Pinpoint the cell where the given text exists, returning its (x, y) midpoint coordinate. 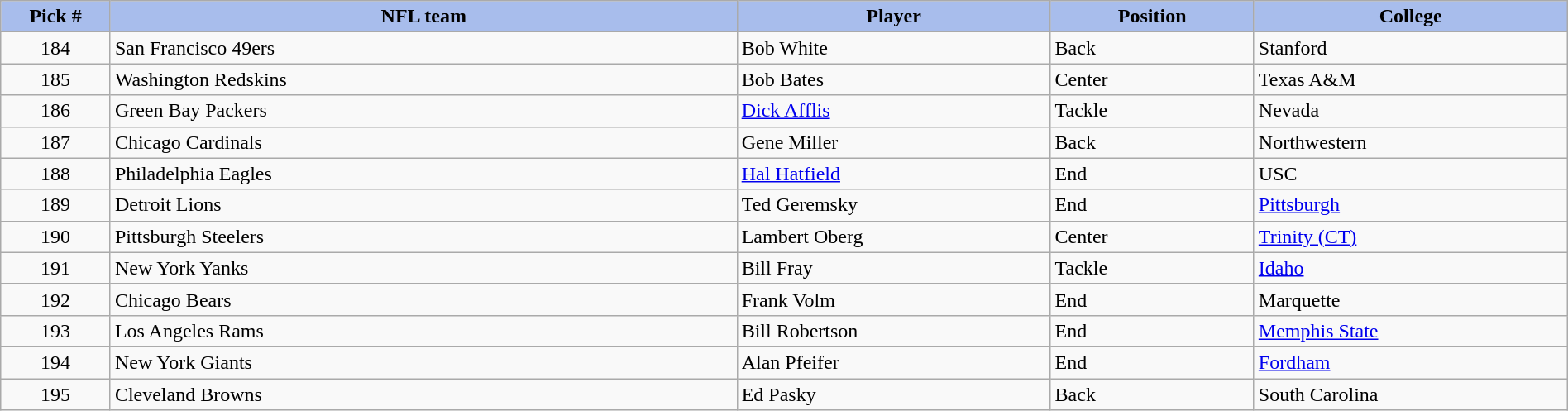
Bill Fray (893, 268)
192 (56, 299)
San Francisco 49ers (423, 48)
Los Angeles Rams (423, 331)
194 (56, 362)
Pittsburgh Steelers (423, 237)
NFL team (423, 17)
Frank Volm (893, 299)
188 (56, 174)
Gene Miller (893, 142)
Fordham (1411, 362)
Ted Geremsky (893, 205)
Player (893, 17)
Texas A&M (1411, 79)
186 (56, 111)
191 (56, 268)
New York Giants (423, 362)
Idaho (1411, 268)
187 (56, 142)
Philadelphia Eagles (423, 174)
195 (56, 394)
Memphis State (1411, 331)
Pick # (56, 17)
Alan Pfeifer (893, 362)
Lambert Oberg (893, 237)
Detroit Lions (423, 205)
Nevada (1411, 111)
Stanford (1411, 48)
Bill Robertson (893, 331)
Green Bay Packers (423, 111)
193 (56, 331)
Chicago Cardinals (423, 142)
189 (56, 205)
190 (56, 237)
Bob Bates (893, 79)
Northwestern (1411, 142)
New York Yanks (423, 268)
185 (56, 79)
Pittsburgh (1411, 205)
USC (1411, 174)
Dick Afflis (893, 111)
Cleveland Browns (423, 394)
Position (1152, 17)
Bob White (893, 48)
Trinity (CT) (1411, 237)
184 (56, 48)
Washington Redskins (423, 79)
Marquette (1411, 299)
Ed Pasky (893, 394)
South Carolina (1411, 394)
Chicago Bears (423, 299)
College (1411, 17)
Hal Hatfield (893, 174)
